Capture the cell that displays the provided text and extract its [X, Y] central coordinate. 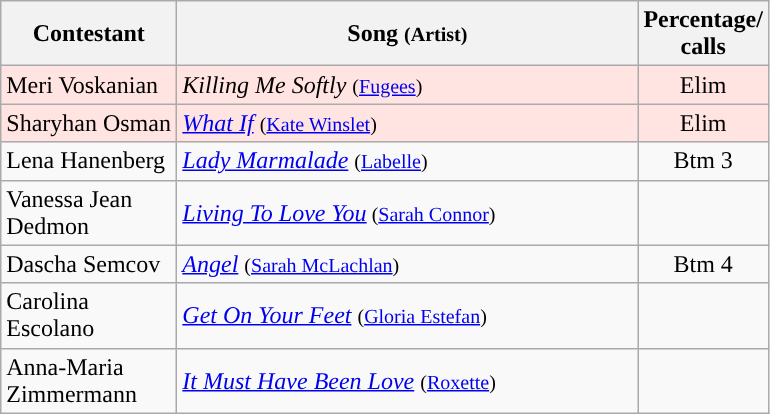
Killing Me Softly (Fugees) [408, 85]
Sharyhan Osman [89, 123]
Carolina Escolano [89, 316]
It Must Have Been Love (Roxette) [408, 380]
Lena Hanenberg [89, 161]
Anna-Maria Zimmermann [89, 380]
Get On Your Feet (Gloria Estefan) [408, 316]
Lady Marmalade (Labelle) [408, 161]
Living To Love You (Sarah Connor) [408, 212]
Song (Artist) [408, 34]
Vanessa Jean Dedmon [89, 212]
Angel (Sarah McLachlan) [408, 264]
Percentage/calls [704, 34]
Dascha Semcov [89, 264]
Btm 4 [704, 264]
What If (Kate Winslet) [408, 123]
Contestant [89, 34]
Meri Voskanian [89, 85]
Btm 3 [704, 161]
